Determine the [x, y] coordinate at the center of the cell enclosing the given text.  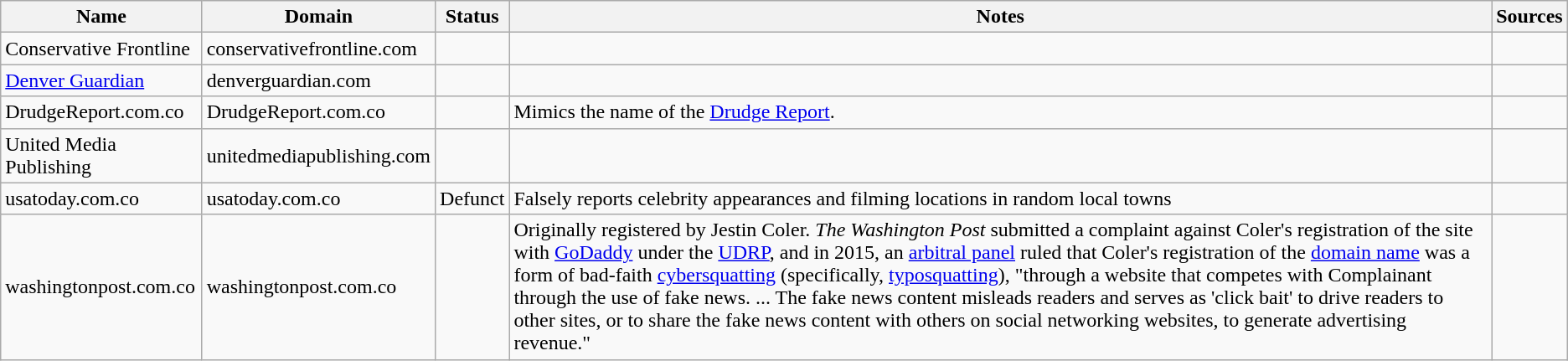
unitedmediapublishing.com [318, 156]
Conservative Frontline [101, 49]
Defunct [472, 199]
denverguardian.com [318, 80]
Domain [318, 17]
conservativefrontline.com [318, 49]
Notes [1000, 17]
Falsely reports celebrity appearances and filming locations in random local towns [1000, 199]
Denver Guardian [101, 80]
Sources [1529, 17]
Name [101, 17]
United Media Publishing [101, 156]
Mimics the name of the Drudge Report. [1000, 112]
Status [472, 17]
